Pinpoint the cell where the given text exists, returning its [x, y] midpoint coordinate. 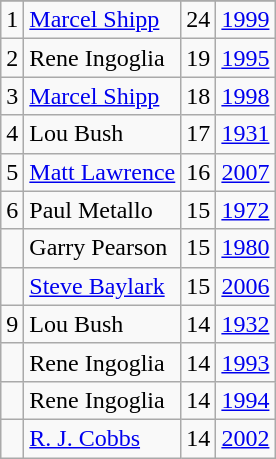
1993 [246, 362]
1980 [246, 248]
16 [198, 172]
1995 [246, 58]
Garry Pearson [102, 248]
1994 [246, 400]
Steve Baylark [102, 286]
17 [198, 134]
1931 [246, 134]
2 [12, 58]
2002 [246, 438]
Matt Lawrence [102, 172]
1932 [246, 324]
1999 [246, 20]
1998 [246, 96]
2007 [246, 172]
19 [198, 58]
18 [198, 96]
3 [12, 96]
6 [12, 210]
1 [12, 20]
R. J. Cobbs [102, 438]
5 [12, 172]
4 [12, 134]
9 [12, 324]
24 [198, 20]
2006 [246, 286]
1972 [246, 210]
Paul Metallo [102, 210]
